Extract the [X, Y] coordinate from the center of the cell holding the provided text.  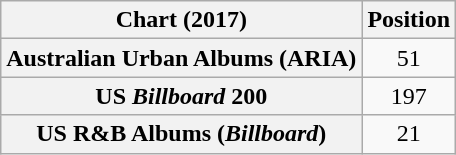
21 [409, 134]
51 [409, 58]
US R&B Albums (Billboard) [182, 134]
US Billboard 200 [182, 96]
197 [409, 96]
Chart (2017) [182, 20]
Position [409, 20]
Australian Urban Albums (ARIA) [182, 58]
